Output the (X, Y) coordinate of the center of the cell containing the given text.  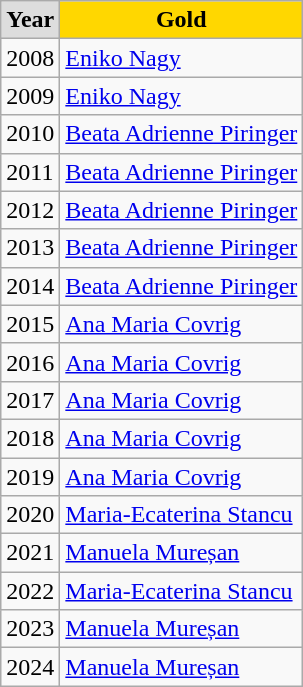
2018 (30, 438)
2019 (30, 477)
2008 (30, 58)
2011 (30, 172)
2016 (30, 362)
Year (30, 20)
2023 (30, 629)
2024 (30, 667)
2022 (30, 591)
2009 (30, 96)
Gold (182, 20)
2014 (30, 286)
2013 (30, 248)
2010 (30, 134)
2020 (30, 515)
2017 (30, 400)
2015 (30, 324)
2021 (30, 553)
2012 (30, 210)
